Output the [X, Y] coordinate of the center of the cell containing the given text.  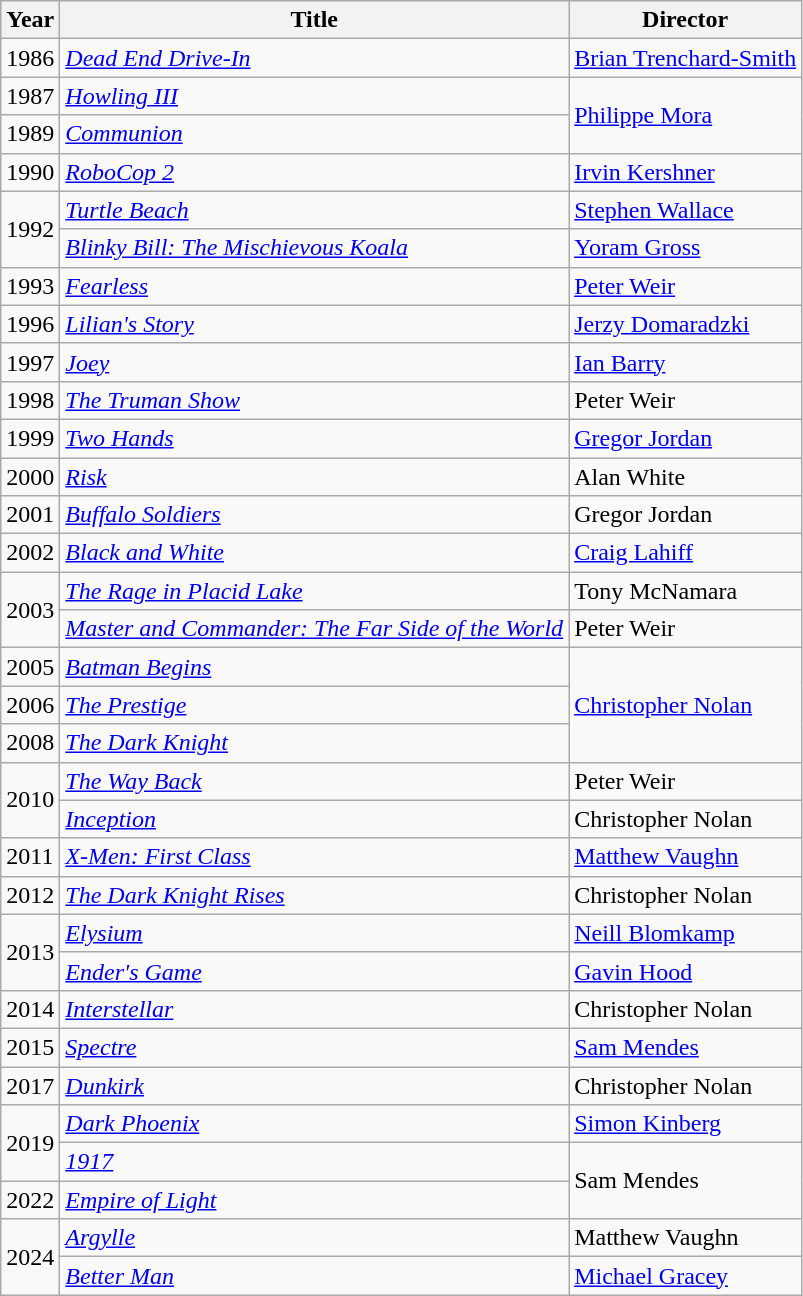
1987 [30, 96]
Stephen Wallace [686, 210]
1992 [30, 229]
Blinky Bill: The Mischievous Koala [314, 248]
2024 [30, 1257]
Argylle [314, 1238]
Elysium [314, 933]
Craig Lahiff [686, 553]
2003 [30, 610]
1989 [30, 134]
Alan White [686, 477]
Dunkirk [314, 1085]
Howling III [314, 96]
Dead End Drive-In [314, 58]
1993 [30, 286]
2000 [30, 477]
1998 [30, 400]
1990 [30, 172]
Ian Barry [686, 362]
2012 [30, 895]
Dark Phoenix [314, 1124]
The Rage in Placid Lake [314, 591]
Tony McNamara [686, 591]
RoboCop 2 [314, 172]
Neill Blomkamp [686, 933]
Master and Commander: The Far Side of the World [314, 629]
Buffalo Soldiers [314, 515]
Year [30, 20]
Gavin Hood [686, 971]
X-Men: First Class [314, 857]
Brian Trenchard-Smith [686, 58]
Two Hands [314, 438]
1999 [30, 438]
Simon Kinberg [686, 1124]
2019 [30, 1143]
2011 [30, 857]
1997 [30, 362]
Yoram Gross [686, 248]
Title [314, 20]
2001 [30, 515]
1996 [30, 324]
The Dark Knight Rises [314, 895]
Spectre [314, 1047]
Irvin Kershner [686, 172]
The Dark Knight [314, 743]
2022 [30, 1200]
2006 [30, 705]
The Prestige [314, 705]
The Truman Show [314, 400]
2008 [30, 743]
1917 [314, 1162]
2015 [30, 1047]
Communion [314, 134]
Turtle Beach [314, 210]
Michael Gracey [686, 1276]
1986 [30, 58]
Director [686, 20]
Fearless [314, 286]
Interstellar [314, 1009]
Batman Begins [314, 667]
Lilian's Story [314, 324]
Ender's Game [314, 971]
Philippe Mora [686, 115]
2017 [30, 1085]
Jerzy Domaradzki [686, 324]
Better Man [314, 1276]
Risk [314, 477]
2002 [30, 553]
2014 [30, 1009]
2013 [30, 952]
2005 [30, 667]
Joey [314, 362]
Empire of Light [314, 1200]
The Way Back [314, 781]
2010 [30, 800]
Black and White [314, 553]
Inception [314, 819]
